Pinpoint the cell where the given text exists, returning its (x, y) midpoint coordinate. 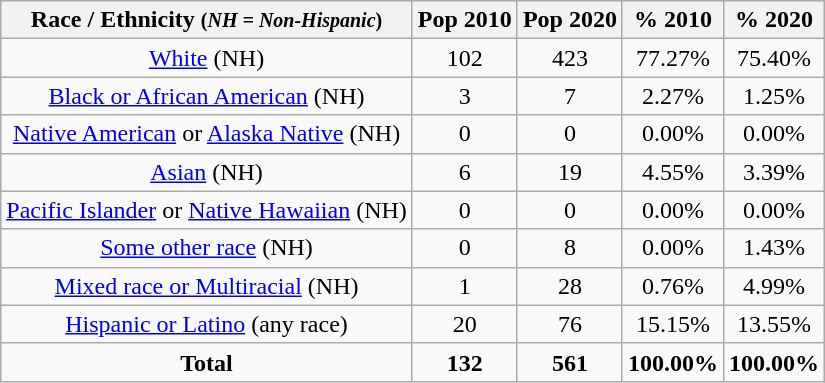
Total (207, 362)
76 (570, 324)
Asian (NH) (207, 172)
Pacific Islander or Native Hawaiian (NH) (207, 210)
3.39% (774, 172)
Native American or Alaska Native (NH) (207, 134)
Black or African American (NH) (207, 96)
Mixed race or Multiracial (NH) (207, 286)
Pop 2010 (464, 20)
4.55% (672, 172)
15.15% (672, 324)
3 (464, 96)
75.40% (774, 58)
20 (464, 324)
561 (570, 362)
13.55% (774, 324)
1.43% (774, 248)
Race / Ethnicity (NH = Non-Hispanic) (207, 20)
% 2020 (774, 20)
4.99% (774, 286)
28 (570, 286)
White (NH) (207, 58)
132 (464, 362)
19 (570, 172)
8 (570, 248)
7 (570, 96)
Hispanic or Latino (any race) (207, 324)
1.25% (774, 96)
77.27% (672, 58)
% 2010 (672, 20)
423 (570, 58)
2.27% (672, 96)
0.76% (672, 286)
Pop 2020 (570, 20)
6 (464, 172)
Some other race (NH) (207, 248)
102 (464, 58)
1 (464, 286)
